Detect which cell encompasses the target text, then output its [x, y] center coordinate. 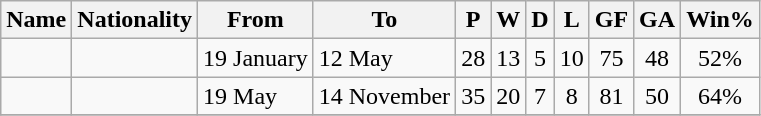
10 [572, 58]
81 [611, 96]
P [474, 20]
D [540, 20]
To [384, 20]
7 [540, 96]
GA [658, 20]
19 January [256, 58]
5 [540, 58]
13 [508, 58]
19 May [256, 96]
14 November [384, 96]
Win% [720, 20]
50 [658, 96]
52% [720, 58]
GF [611, 20]
20 [508, 96]
Nationality [135, 20]
48 [658, 58]
35 [474, 96]
8 [572, 96]
64% [720, 96]
W [508, 20]
From [256, 20]
12 May [384, 58]
Name [36, 20]
L [572, 20]
75 [611, 58]
28 [474, 58]
